Output the [x, y] coordinate of the center of the cell containing the given text.  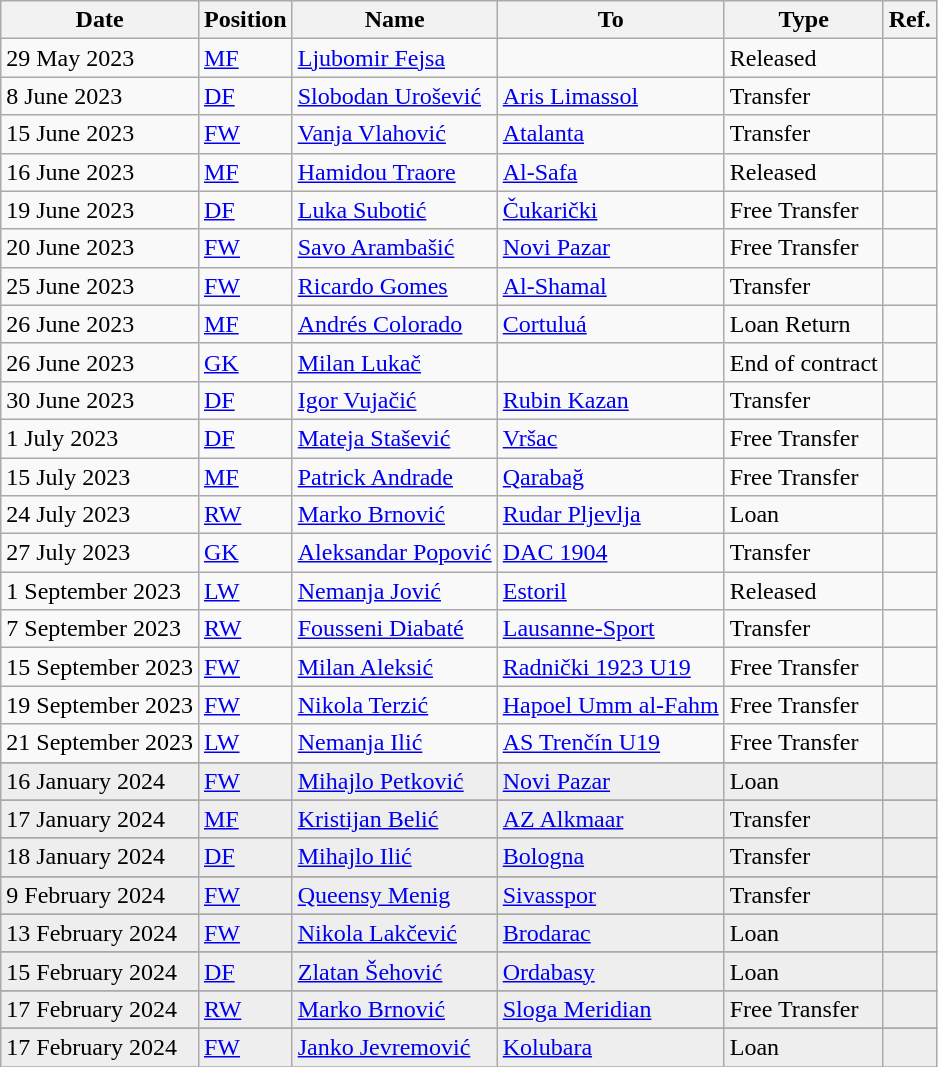
Nikola Lakčević [394, 933]
End of contract [804, 362]
Patrick Andrade [394, 477]
Type [804, 20]
Al-Safa [610, 172]
Rubin Kazan [610, 400]
Position [245, 20]
7 September 2023 [100, 629]
Queensy Menig [394, 895]
Aleksandar Popović [394, 553]
15 June 2023 [100, 134]
Luka Subotić [394, 210]
Nemanja Ilić [394, 743]
Ordabasy [610, 971]
Lausanne-Sport [610, 629]
8 June 2023 [100, 96]
Ref. [910, 20]
Loan Return [804, 324]
Janko Jevremović [394, 1047]
16 January 2024 [100, 781]
Vanja Vlahović [394, 134]
Radnički 1923 U19 [610, 667]
Mihajlo Petković [394, 781]
Nikola Terzić [394, 705]
19 September 2023 [100, 705]
Date [100, 20]
18 January 2024 [100, 857]
16 June 2023 [100, 172]
9 February 2024 [100, 895]
Savo Arambašić [394, 248]
Cortuluá [610, 324]
27 July 2023 [100, 553]
24 July 2023 [100, 515]
Hapoel Umm al-Fahm [610, 705]
AZ Alkmaar [610, 819]
Aris Limassol [610, 96]
1 September 2023 [100, 591]
15 September 2023 [100, 667]
Mateja Stašević [394, 438]
Estoril [610, 591]
Sloga Meridian [610, 1009]
Bologna [610, 857]
Andrés Colorado [394, 324]
21 September 2023 [100, 743]
Kolubara [610, 1047]
Igor Vujačić [394, 400]
Al-Shamal [610, 286]
29 May 2023 [100, 58]
Milan Lukač [394, 362]
Fousseni Diabaté [394, 629]
Brodarac [610, 933]
Kristijan Belić [394, 819]
Nemanja Jović [394, 591]
Zlatan Šehović [394, 971]
19 June 2023 [100, 210]
Ljubomir Fejsa [394, 58]
Atalanta [610, 134]
13 February 2024 [100, 933]
Sivasspor [610, 895]
Vršac [610, 438]
Ricardo Gomes [394, 286]
15 July 2023 [100, 477]
Qarabağ [610, 477]
To [610, 20]
Milan Aleksić [394, 667]
30 June 2023 [100, 400]
DAC 1904 [610, 553]
Mihajlo Ilić [394, 857]
Rudar Pljevlja [610, 515]
AS Trenčín U19 [610, 743]
20 June 2023 [100, 248]
25 June 2023 [100, 286]
Name [394, 20]
Slobodan Urošević [394, 96]
Čukarički [610, 210]
Hamidou Traore [394, 172]
15 February 2024 [100, 971]
1 July 2023 [100, 438]
17 January 2024 [100, 819]
